Extract the [x, y] coordinate from the center of the cell holding the provided text.  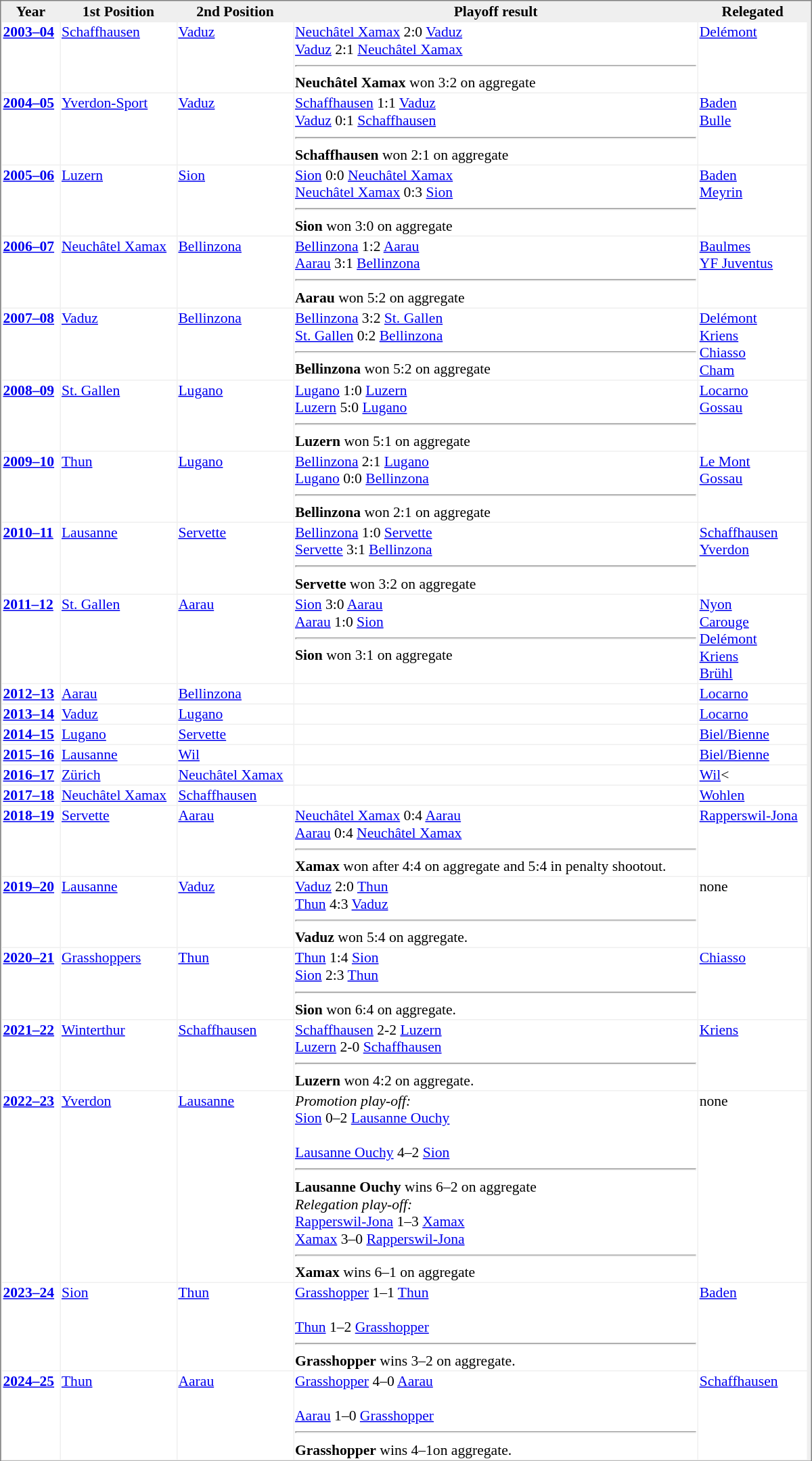
BaulmesYF Juventus [752, 272]
Zürich [118, 774]
LocarnoGossau [752, 415]
2019–20 [31, 912]
2014–15 [31, 734]
2004–05 [31, 129]
Sion 0:0 Neuchâtel XamaxNeuchâtel Xamax 0:3 Sion Sion won 3:0 on aggregate [495, 200]
Lugano 1:0 LuzernLuzern 5:0 Lugano Luzern won 5:1 on aggregate [495, 415]
Yverdon [118, 1187]
2005–06 [31, 200]
Neuchâtel Xamax 2:0 VaduzVaduz 2:1 Neuchâtel Xamax Neuchâtel Xamax won 3:2 on aggregate [495, 58]
2021–22 [31, 1055]
Thun 1:4 SionSion 2:3 Thun Sion won 6:4 on aggregate. [495, 984]
Luzern [118, 200]
Bellinzona 1:2 AarauAarau 3:1 Bellinzona Aarau won 5:2 on aggregate [495, 272]
Schaffhausen 2-2 LuzernLuzern 2-0 Schaffhausen Luzern won 4:2 on aggregate. [495, 1055]
2006–07 [31, 272]
2017–18 [31, 794]
Bellinzona 3:2 St. GallenSt. Gallen 0:2 Bellinzona Bellinzona won 5:2 on aggregate [495, 344]
BadenMeyrin [752, 200]
SchaffhausenYverdon [752, 558]
Grasshopper 1–1 ThunThun 1–2 Grasshopper Grasshopper wins 3–2 on aggregate. [495, 1327]
Vaduz 2:0 ThunThun 4:3 Vaduz Vaduz won 5:4 on aggregate. [495, 912]
2011–12 [31, 638]
Kriens [752, 1055]
2010–11 [31, 558]
Wohlen [752, 794]
Le MontGossau [752, 487]
2016–17 [31, 774]
Delémont [752, 58]
Bellinzona 1:0 ServetteServette 3:1 Bellinzona Servette won 3:2 on aggregate [495, 558]
Neuchâtel Xamax 0:4 AarauAarau 0:4 Neuchâtel Xamax Xamax won after 4:4 on aggregate and 5:4 in penalty shootout. [495, 840]
2020–21 [31, 984]
Grasshopper 4–0 AarauAarau 1–0 Grasshopper Grasshopper wins 4–1on aggregate. [495, 1416]
2022–23 [31, 1187]
2018–19 [31, 840]
2nd Position [235, 12]
1st Position [118, 12]
2012–13 [31, 693]
BadenBulle [752, 129]
Rapperswil-Jona [752, 840]
Grasshoppers [118, 984]
Winterthur [118, 1055]
Wil< [752, 774]
2003–04 [31, 58]
2024–25 [31, 1416]
Wil [235, 754]
Baden [752, 1327]
Delémont KriensChiasso Cham [752, 344]
2008–09 [31, 415]
Year [31, 12]
Yverdon-Sport [118, 129]
2007–08 [31, 344]
Sion 3:0 AarauAarau 1:0 Sion Sion won 3:1 on aggregate [495, 638]
Relegated [752, 12]
2015–16 [31, 754]
Playoff result [495, 12]
Nyon CarougeDelémontKriens Brühl [752, 638]
Chiasso [752, 984]
2009–10 [31, 487]
Bellinzona 2:1 LuganoLugano 0:0 Bellinzona Bellinzona won 2:1 on aggregate [495, 487]
2023–24 [31, 1327]
Schaffhausen 1:1 VaduzVaduz 0:1 Schaffhausen Schaffhausen won 2:1 on aggregate [495, 129]
2013–14 [31, 713]
